Find where the given text appears and provide that cell's center as [X, Y] coordinate. 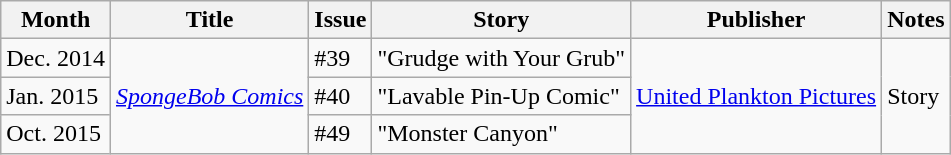
United Plankton Pictures [756, 96]
Publisher [756, 20]
#39 [340, 58]
#49 [340, 134]
"Grudge with Your Grub" [502, 58]
"Lavable Pin-Up Comic" [502, 96]
Title [209, 20]
Dec. 2014 [56, 58]
Oct. 2015 [56, 134]
Month [56, 20]
Notes [916, 20]
Jan. 2015 [56, 96]
#40 [340, 96]
SpongeBob Comics [209, 96]
"Monster Canyon" [502, 134]
Issue [340, 20]
